Detect which cell encompasses the target text, then output its (x, y) center coordinate. 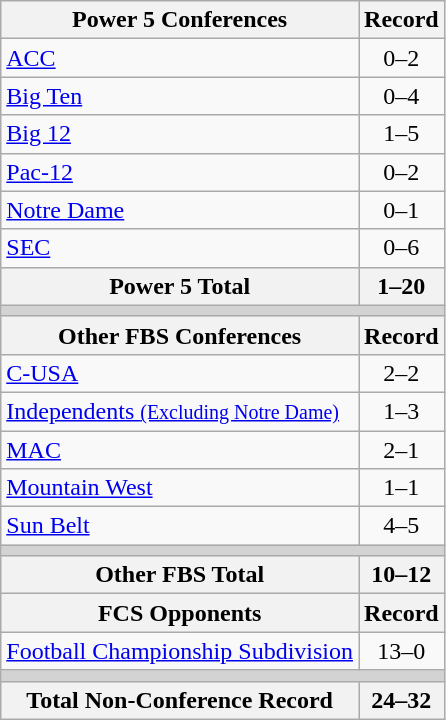
Football Championship Subdivision (180, 651)
1–5 (402, 134)
2–1 (402, 449)
Total Non-Conference Record (180, 700)
1–20 (402, 286)
Other FBS Total (180, 575)
Big Ten (180, 96)
Other FBS Conferences (180, 335)
0–1 (402, 210)
C-USA (180, 373)
ACC (180, 58)
SEC (180, 248)
Power 5 Conferences (180, 20)
4–5 (402, 526)
24–32 (402, 700)
2–2 (402, 373)
0–6 (402, 248)
Pac-12 (180, 172)
13–0 (402, 651)
FCS Opponents (180, 613)
Notre Dame (180, 210)
1–1 (402, 488)
Power 5 Total (180, 286)
Independents (Excluding Notre Dame) (180, 411)
0–4 (402, 96)
Big 12 (180, 134)
1–3 (402, 411)
10–12 (402, 575)
Mountain West (180, 488)
MAC (180, 449)
Sun Belt (180, 526)
